Return [x, y] of the center of cell containing provided text 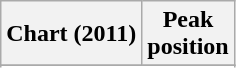
Chart (2011) [72, 34]
Peakposition [188, 34]
